Find where the given text appears and provide that cell's center as [X, Y] coordinate. 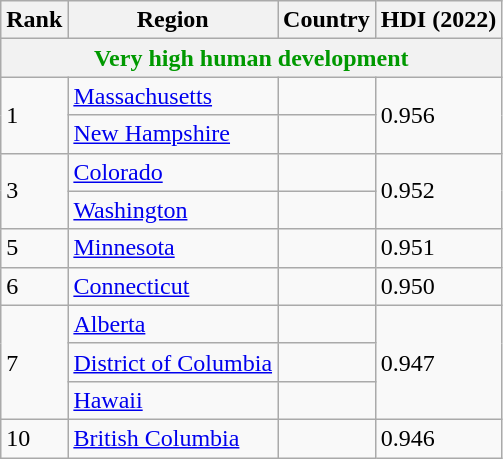
1 [34, 115]
Country [327, 20]
New Hampshire [173, 134]
0.956 [438, 115]
10 [34, 438]
6 [34, 286]
Alberta [173, 324]
Hawaii [173, 400]
Massachusetts [173, 96]
Connecticut [173, 286]
Minnesota [173, 248]
0.946 [438, 438]
5 [34, 248]
0.947 [438, 362]
British Columbia [173, 438]
3 [34, 191]
Rank [34, 20]
0.952 [438, 191]
Colorado [173, 172]
District of Columbia [173, 362]
Washington [173, 210]
Region [173, 20]
Very high human development [252, 58]
0.950 [438, 286]
7 [34, 362]
HDI (2022) [438, 20]
0.951 [438, 248]
